Detect which cell encompasses the target text, then output its (X, Y) center coordinate. 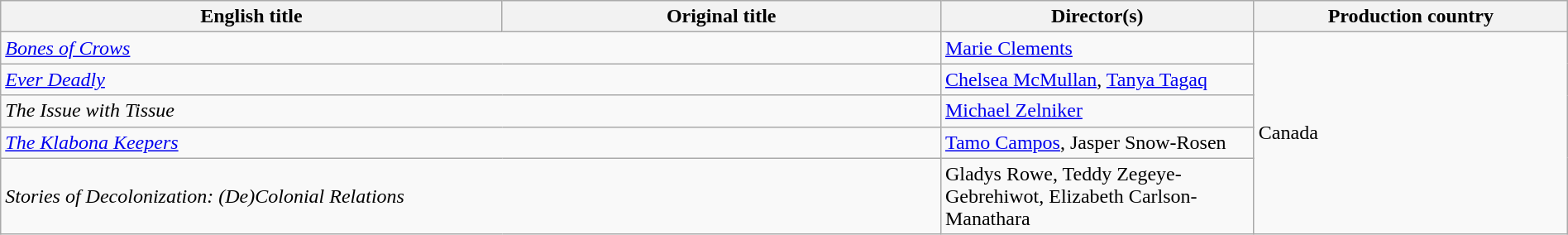
Stories of Decolonization: (De)Colonial Relations (471, 196)
Gladys Rowe, Teddy Zegeye-Gebrehiwot, Elizabeth Carlson-Manathara (1097, 196)
Marie Clements (1097, 48)
English title (251, 17)
Michael Zelniker (1097, 111)
Director(s) (1097, 17)
Chelsea McMullan, Tanya Tagaq (1097, 79)
Ever Deadly (471, 79)
Original title (721, 17)
The Issue with Tissue (471, 111)
Tamo Campos, Jasper Snow-Rosen (1097, 142)
The Klabona Keepers (471, 142)
Production country (1411, 17)
Canada (1411, 133)
Bones of Crows (471, 48)
